Determine the [x, y] coordinate at the center of the cell enclosing the given text.  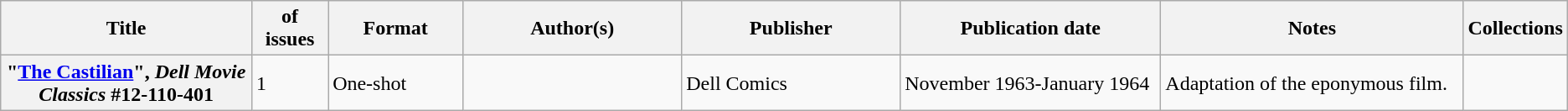
Dell Comics [791, 82]
"The Castilian", Dell Movie Classics #12-110-401 [126, 82]
Notes [1312, 29]
Publisher [791, 29]
Adaptation of the eponymous film. [1312, 82]
One-shot [395, 82]
Publication date [1030, 29]
Title [126, 29]
Format [395, 29]
of issues [290, 29]
1 [290, 82]
November 1963-January 1964 [1030, 82]
Collections [1515, 29]
Author(s) [573, 29]
